Find where the given text appears and provide that cell's center as (X, Y) coordinate. 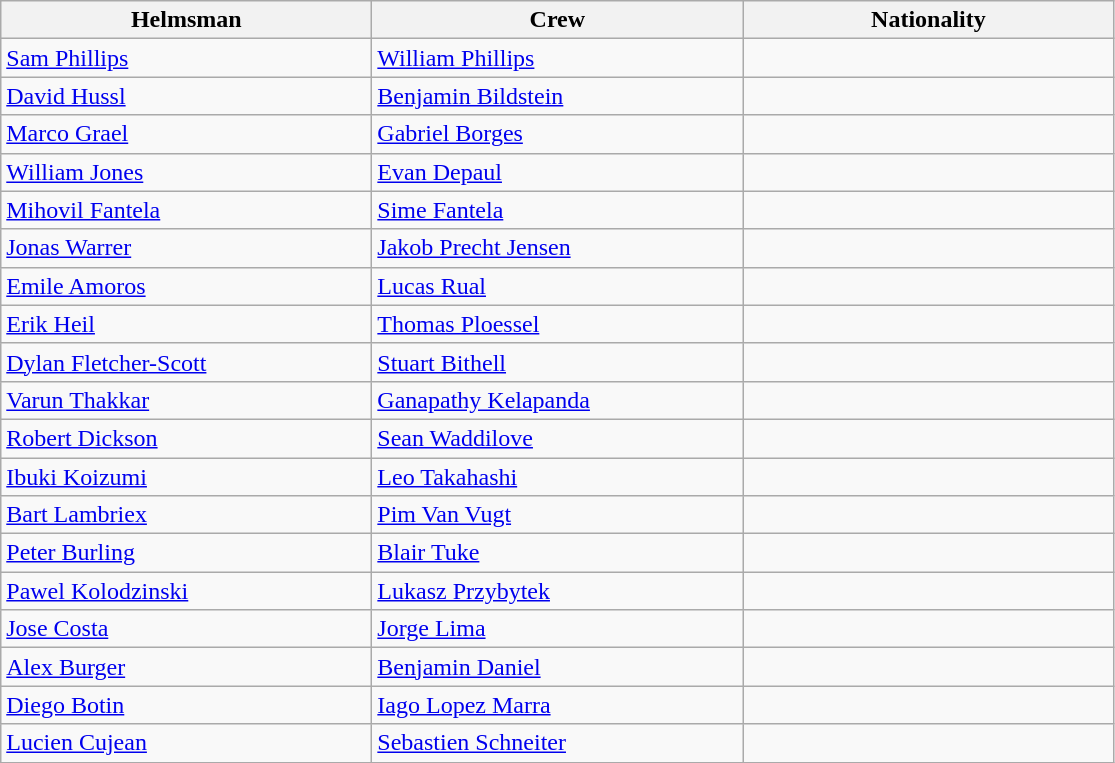
Jakob Precht Jensen (558, 248)
Diego Botin (186, 705)
Iago Lopez Marra (558, 705)
Sean Waddilove (558, 438)
Emile Amoros (186, 286)
Sam Phillips (186, 58)
William Phillips (558, 58)
Jorge Lima (558, 629)
Stuart Bithell (558, 362)
Jose Costa (186, 629)
Evan Depaul (558, 172)
Jonas Warrer (186, 248)
Sime Fantela (558, 210)
Pim Van Vugt (558, 515)
Benjamin Bildstein (558, 96)
Varun Thakkar (186, 400)
Bart Lambriex (186, 515)
Alex Burger (186, 667)
Blair Tuke (558, 553)
Sebastien Schneiter (558, 743)
Gabriel Borges (558, 134)
Thomas Ploessel (558, 324)
Crew (558, 20)
Mihovil Fantela (186, 210)
Ganapathy Kelapanda (558, 400)
Erik Heil (186, 324)
Robert Dickson (186, 438)
Ibuki Koizumi (186, 477)
David Hussl (186, 96)
Pawel Kolodzinski (186, 591)
Benjamin Daniel (558, 667)
Lucas Rual (558, 286)
Dylan Fletcher-Scott (186, 362)
Helmsman (186, 20)
Nationality (928, 20)
Peter Burling (186, 553)
Marco Grael (186, 134)
Lukasz Przybytek (558, 591)
Leo Takahashi (558, 477)
Lucien Cujean (186, 743)
William Jones (186, 172)
